Capture the cell that displays the provided text and extract its (x, y) central coordinate. 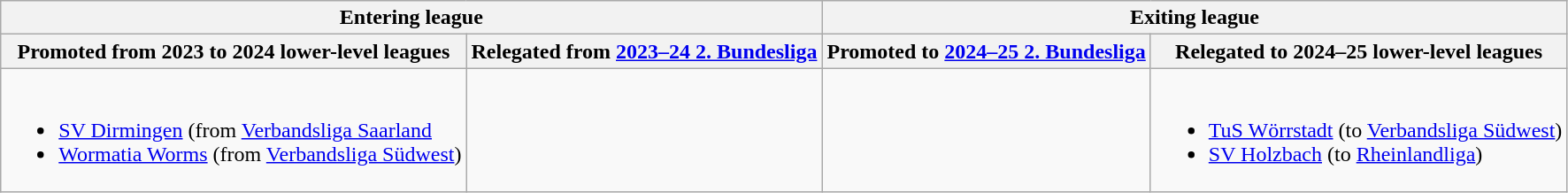
Promoted from 2023 to 2024 lower-level leagues (234, 51)
SV Dirmingen (from Verbandsliga SaarlandWormatia Worms (from Verbandsliga Südwest) (234, 130)
Promoted to 2024–25 2. Bundesliga (986, 51)
Relegated from 2023–24 2. Bundesliga (644, 51)
Entering league (411, 18)
Relegated to 2024–25 lower-level leagues (1359, 51)
Exiting league (1195, 18)
TuS Wörrstadt (to Verbandsliga Südwest)SV Holzbach (to Rheinlandliga) (1359, 130)
